For the text-containing cell, return its midpoint in [X, Y] coordinate format. 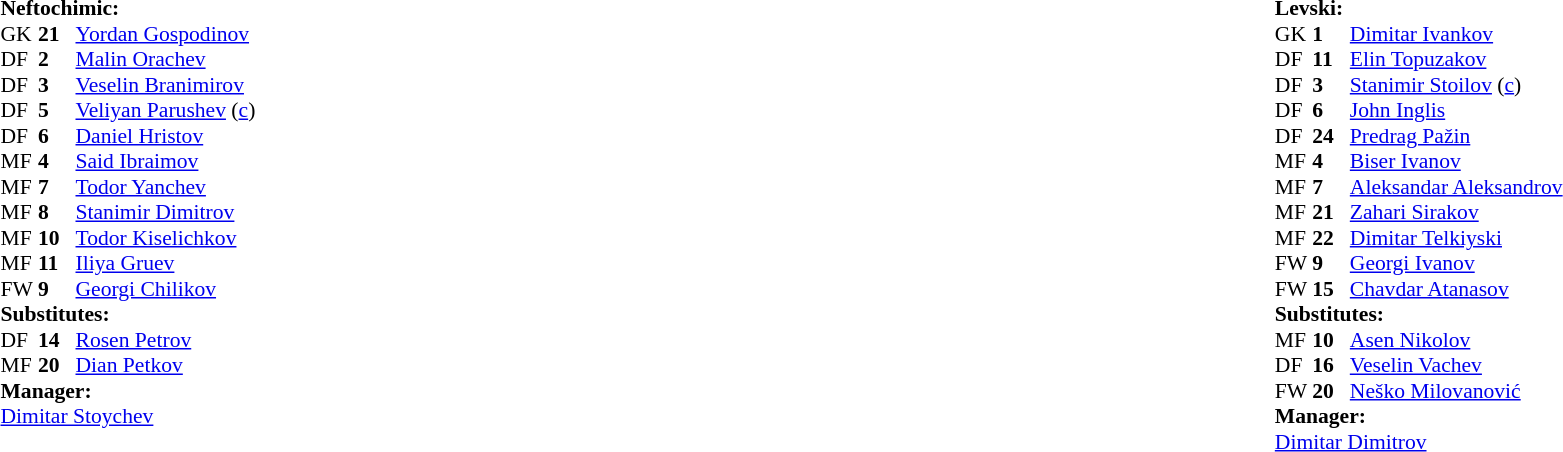
Neško Milovanović [1456, 391]
Predrag Pažin [1456, 136]
16 [1331, 365]
1 [1331, 34]
Georgi Chilikov [166, 289]
Stanimir Stoilov (c) [1456, 85]
22 [1331, 238]
Said Ibraimov [166, 161]
Rosen Petrov [166, 340]
Georgi Ivanov [1456, 263]
Chavdar Atanasov [1456, 289]
Elin Topuzakov [1456, 59]
Veselin Branimirov [166, 85]
Aleksandar Aleksandrov [1456, 187]
Zahari Sirakov [1456, 213]
Dimitar Stoychev [128, 417]
Dimitar Telkiyski [1456, 238]
Stanimir Dimitrov [166, 213]
Asen Nikolov [1456, 340]
Todor Yanchev [166, 187]
Veliyan Parushev (c) [166, 111]
24 [1331, 136]
Daniel Hristov [166, 136]
Yordan Gospodinov [166, 34]
Veselin Vachev [1456, 365]
Todor Kiselichkov [166, 238]
John Inglis [1456, 111]
5 [57, 111]
Iliya Gruev [166, 263]
8 [57, 213]
Dimitar Ivankov [1456, 34]
Malin Orachev [166, 59]
15 [1331, 289]
2 [57, 59]
Biser Ivanov [1456, 161]
Dian Petkov [166, 365]
14 [57, 340]
